From the cell containing the given text, extract its center point as (X, Y) coordinate. 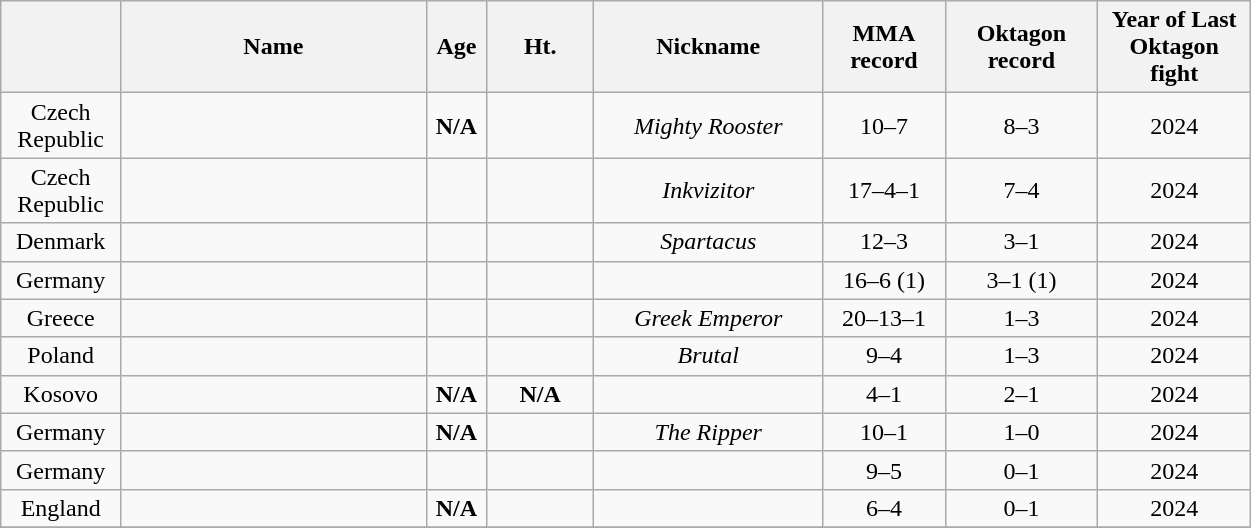
England (61, 508)
Ht. (540, 47)
Year of Last Oktagon fight (1174, 47)
Brutal (708, 356)
Age (456, 47)
2–1 (1022, 394)
17–4–1 (884, 190)
6–4 (884, 508)
1–0 (1022, 432)
20–13–1 (884, 318)
Greece (61, 318)
Denmark (61, 242)
Mighty Rooster (708, 126)
Nickname (708, 47)
Oktagon record (1022, 47)
Poland (61, 356)
7–4 (1022, 190)
9–4 (884, 356)
The Ripper (708, 432)
Inkvizitor (708, 190)
Greek Emperor (708, 318)
3–1 (1) (1022, 280)
4–1 (884, 394)
8–3 (1022, 126)
3–1 (1022, 242)
16–6 (1) (884, 280)
Spartacus (708, 242)
10–7 (884, 126)
12–3 (884, 242)
Kosovo (61, 394)
MMA record (884, 47)
9–5 (884, 470)
Name (274, 47)
10–1 (884, 432)
